Provide the (x, y) coordinate of the cell's center where the given text is located.  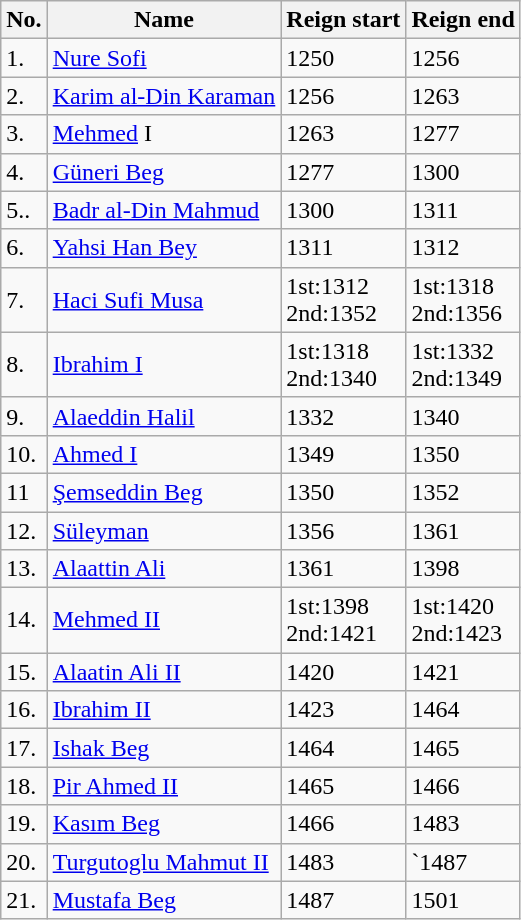
Süleyman (164, 531)
1340 (463, 416)
Karim al-Din Karaman (164, 96)
1421 (463, 672)
6. (24, 248)
4. (24, 172)
3. (24, 134)
Ibrahim I (164, 364)
1349 (344, 454)
`1487 (463, 862)
No. (24, 20)
1st:13182nd:1356 (463, 300)
20. (24, 862)
Mustafa Beg (164, 900)
Pir Ahmed II (164, 786)
1st:13982nd:1421 (344, 620)
Alaattin Ali (164, 569)
17. (24, 748)
Şemseddin Beg (164, 492)
Nure Sofi (164, 58)
1423 (344, 710)
1352 (463, 492)
1. (24, 58)
1332 (344, 416)
Mehmed II (164, 620)
Ibrahim II (164, 710)
Name (164, 20)
Ishak Beg (164, 748)
Yahsi Han Bey (164, 248)
1356 (344, 531)
1420 (344, 672)
1398 (463, 569)
Turgutoglu Mahmut II (164, 862)
1st:13322nd:1349 (463, 364)
Ahmed I (164, 454)
1501 (463, 900)
1487 (344, 900)
Mehmed I (164, 134)
19. (24, 824)
14. (24, 620)
7. (24, 300)
13. (24, 569)
Haci Sufi Musa (164, 300)
Kasım Beg (164, 824)
8. (24, 364)
1st:13182nd:1340 (344, 364)
2. (24, 96)
Alaeddin Halil (164, 416)
1st:13122nd:1352 (344, 300)
Badr al-Din Mahmud (164, 210)
15. (24, 672)
16. (24, 710)
10. (24, 454)
9. (24, 416)
Reign start (344, 20)
12. (24, 531)
Alaatin Ali II (164, 672)
18. (24, 786)
Güneri Beg (164, 172)
21. (24, 900)
11 (24, 492)
1312 (463, 248)
Reign end (463, 20)
5.. (24, 210)
1st:14202nd:1423 (463, 620)
1250 (344, 58)
